Provide the [X, Y] coordinate of the cell's center where the given text is located.  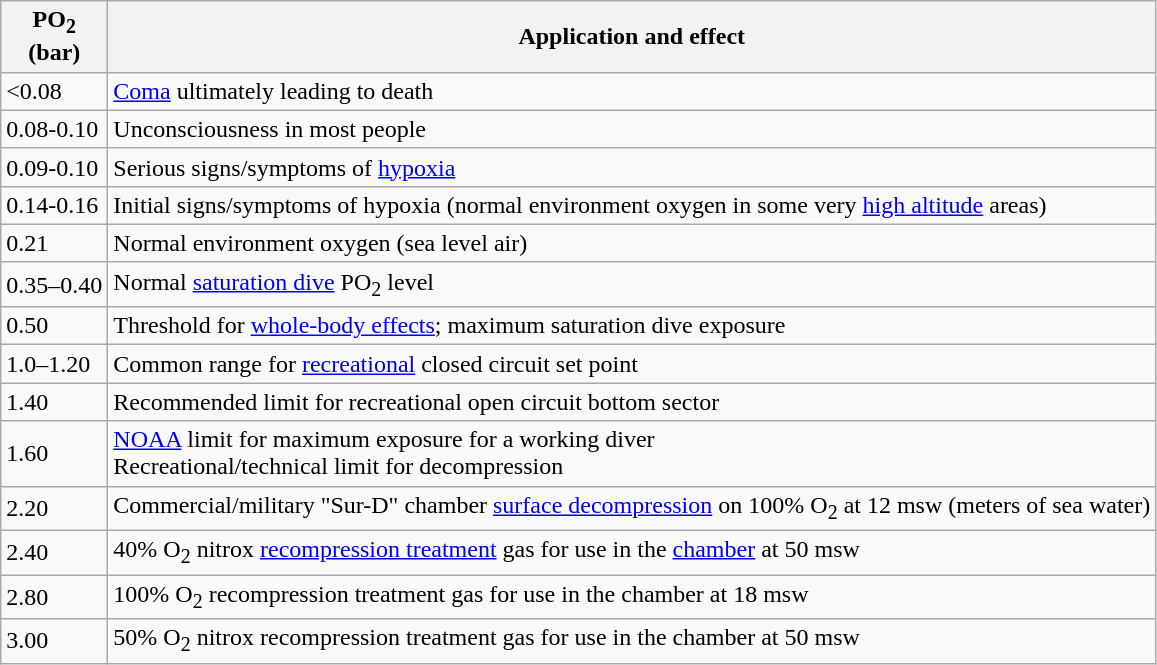
100% O2 recompression treatment gas for use in the chamber at 18 msw [632, 597]
3.00 [54, 641]
Initial signs/symptoms of hypoxia (normal environment oxygen in some very high altitude areas) [632, 205]
PO2(bar) [54, 36]
2.20 [54, 508]
Application and effect [632, 36]
0.14-0.16 [54, 205]
Common range for recreational closed circuit set point [632, 364]
Recommended limit for recreational open circuit bottom sector [632, 402]
1.40 [54, 402]
2.80 [54, 597]
50% O2 nitrox recompression treatment gas for use in the chamber at 50 msw [632, 641]
Unconsciousness in most people [632, 129]
0.09-0.10 [54, 167]
NOAA limit for maximum exposure for a working diverRecreational/technical limit for decompression [632, 454]
0.21 [54, 243]
1.0–1.20 [54, 364]
Serious signs/symptoms of hypoxia [632, 167]
40% O2 nitrox recompression treatment gas for use in the chamber at 50 msw [632, 552]
2.40 [54, 552]
<0.08 [54, 91]
1.60 [54, 454]
0.50 [54, 326]
Threshold for whole-body effects; maximum saturation dive exposure [632, 326]
Normal saturation dive PO2 level [632, 284]
0.35–0.40 [54, 284]
0.08-0.10 [54, 129]
Normal environment oxygen (sea level air) [632, 243]
Coma ultimately leading to death [632, 91]
Commercial/military "Sur-D" chamber surface decompression on 100% O2 at 12 msw (meters of sea water) [632, 508]
